For the text-containing cell, return its midpoint in [x, y] coordinate format. 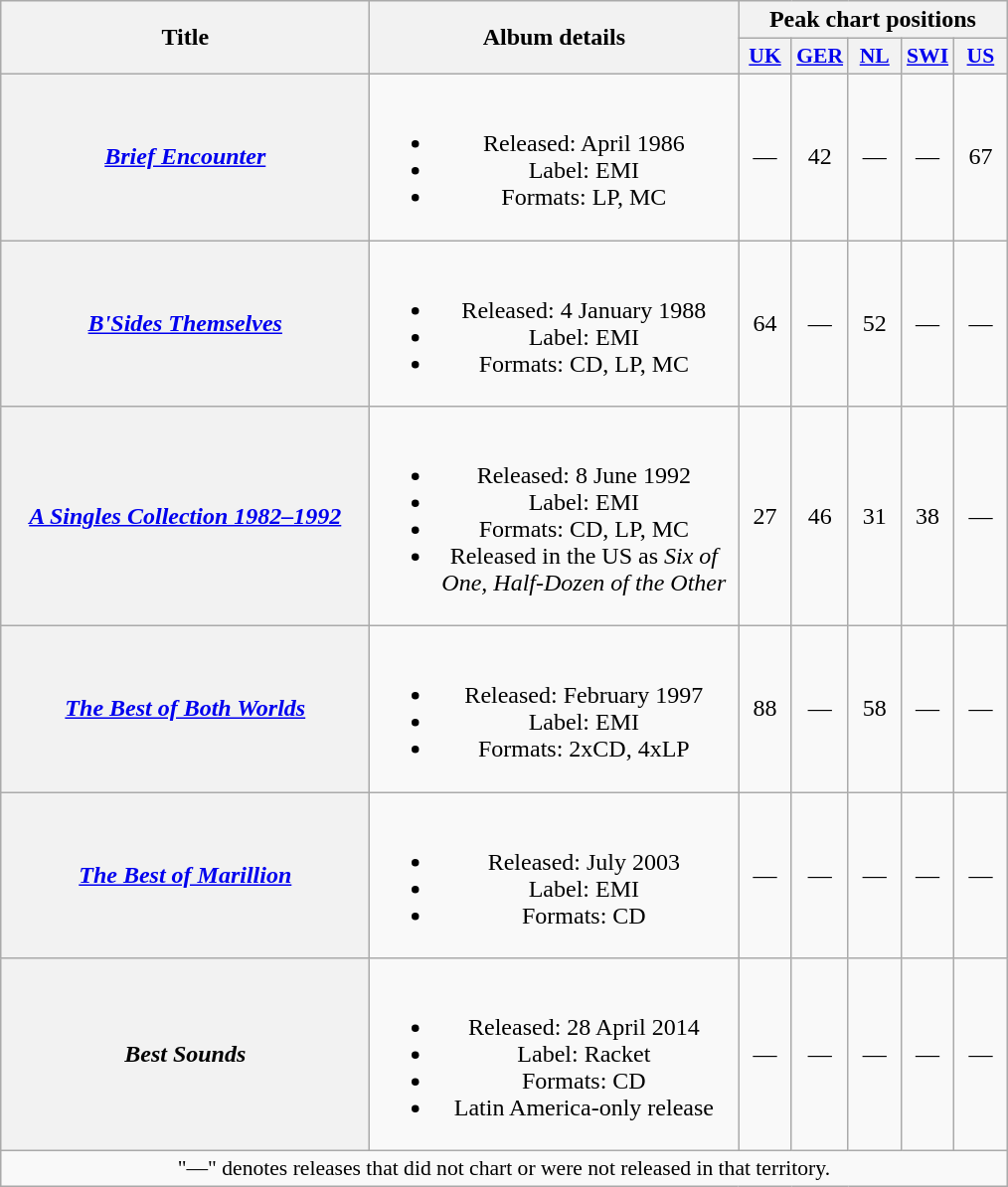
The Best of Both Worlds [185, 710]
Released: 4 January 1988Label: EMIFormats: CD, LP, MC [555, 324]
GER [819, 57]
Album details [555, 38]
27 [765, 517]
42 [819, 157]
Title [185, 38]
UK [765, 57]
A Singles Collection 1982–1992 [185, 517]
58 [875, 710]
Released: February 1997Label: EMIFormats: 2xCD, 4xLP [555, 710]
"—" denotes releases that did not chart or were not released in that territory. [504, 1169]
52 [875, 324]
64 [765, 324]
NL [875, 57]
Released: 28 April 2014Label: RacketFormats: CDLatin America-only release [555, 1055]
B'Sides Themselves [185, 324]
Released: April 1986Label: EMIFormats: LP, MC [555, 157]
31 [875, 517]
The Best of Marillion [185, 875]
67 [980, 157]
Released: July 2003Label: EMIFormats: CD [555, 875]
Brief Encounter [185, 157]
88 [765, 710]
US [980, 57]
SWI [926, 57]
38 [926, 517]
Released: 8 June 1992Label: EMIFormats: CD, LP, MCReleased in the US as Six of One, Half-Dozen of the Other [555, 517]
46 [819, 517]
Best Sounds [185, 1055]
Peak chart positions [873, 20]
